Capture the cell that displays the provided text and extract its [x, y] central coordinate. 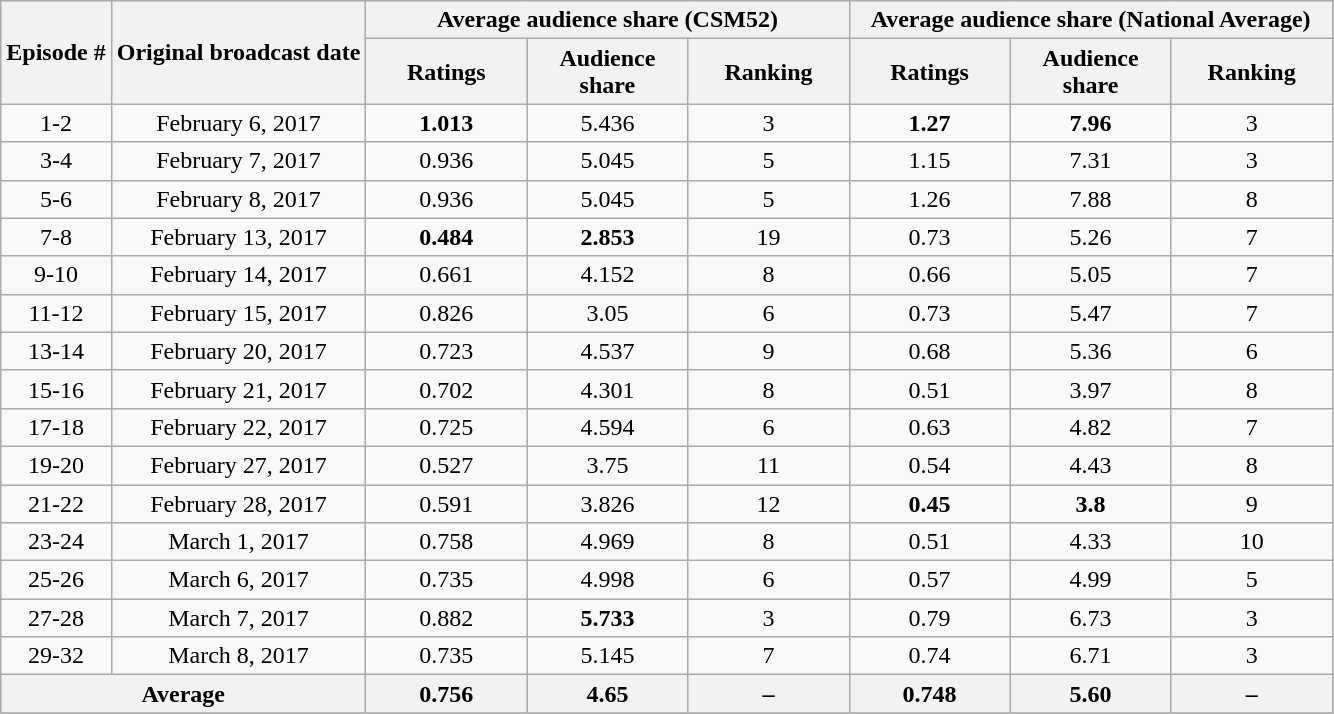
25-26 [56, 580]
4.998 [608, 580]
4.969 [608, 542]
4.152 [608, 275]
0.758 [446, 542]
0.591 [446, 503]
February 21, 2017 [238, 389]
0.527 [446, 465]
0.756 [446, 694]
7.96 [1090, 123]
0.68 [930, 351]
5.145 [608, 656]
19-20 [56, 465]
Episode # [56, 52]
5.60 [1090, 694]
February 6, 2017 [238, 123]
4.82 [1090, 427]
3.05 [608, 313]
5.47 [1090, 313]
11-12 [56, 313]
12 [768, 503]
21-22 [56, 503]
1-2 [56, 123]
0.79 [930, 618]
0.484 [446, 237]
February 28, 2017 [238, 503]
3-4 [56, 161]
0.57 [930, 580]
March 1, 2017 [238, 542]
March 8, 2017 [238, 656]
February 7, 2017 [238, 161]
27-28 [56, 618]
5.26 [1090, 237]
0.882 [446, 618]
13-14 [56, 351]
February 27, 2017 [238, 465]
5.36 [1090, 351]
4.301 [608, 389]
6.71 [1090, 656]
10 [1252, 542]
0.826 [446, 313]
4.33 [1090, 542]
March 6, 2017 [238, 580]
6.73 [1090, 618]
4.99 [1090, 580]
1.26 [930, 199]
4.65 [608, 694]
19 [768, 237]
February 13, 2017 [238, 237]
23-24 [56, 542]
0.54 [930, 465]
5.05 [1090, 275]
0.702 [446, 389]
0.63 [930, 427]
0.661 [446, 275]
7.88 [1090, 199]
February 22, 2017 [238, 427]
5-6 [56, 199]
7-8 [56, 237]
3.8 [1090, 503]
February 15, 2017 [238, 313]
5.436 [608, 123]
3.97 [1090, 389]
February 14, 2017 [238, 275]
9-10 [56, 275]
2.853 [608, 237]
4.43 [1090, 465]
Average audience share (National Average) [1090, 20]
1.15 [930, 161]
1.27 [930, 123]
4.594 [608, 427]
3.75 [608, 465]
15-16 [56, 389]
11 [768, 465]
0.66 [930, 275]
5.733 [608, 618]
0.45 [930, 503]
17-18 [56, 427]
0.725 [446, 427]
0.748 [930, 694]
Original broadcast date [238, 52]
3.826 [608, 503]
March 7, 2017 [238, 618]
1.013 [446, 123]
7.31 [1090, 161]
29-32 [56, 656]
Average audience share (CSM52) [608, 20]
Average [184, 694]
February 20, 2017 [238, 351]
0.74 [930, 656]
4.537 [608, 351]
February 8, 2017 [238, 199]
0.723 [446, 351]
